Return the [X, Y] coordinate for the center point of the cell that contains the specified text.  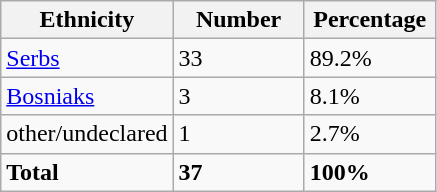
Serbs [87, 58]
2.7% [370, 134]
Number [238, 20]
other/undeclared [87, 134]
37 [238, 172]
100% [370, 172]
1 [238, 134]
33 [238, 58]
Ethnicity [87, 20]
89.2% [370, 58]
Bosniaks [87, 96]
3 [238, 96]
Percentage [370, 20]
8.1% [370, 96]
Total [87, 172]
